Search for the cell housing the specified text and yield its [x, y] center coordinate. 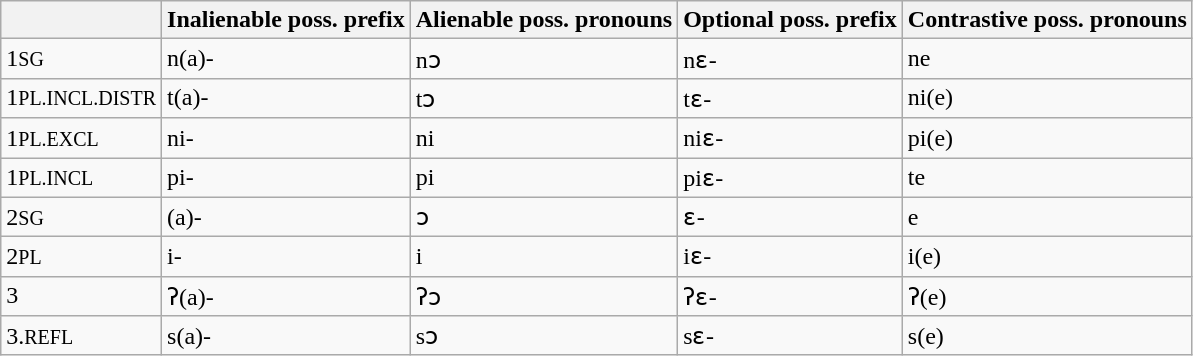
Contrastive poss. pronouns [1047, 20]
nɔ [544, 59]
sɛ- [790, 336]
Inalienable poss. prefix [286, 20]
i(e) [1047, 257]
piɛ- [790, 178]
i- [286, 257]
1PL.INCL [82, 178]
t(a)- [286, 98]
3.REFL [82, 336]
pi(e) [1047, 138]
te [1047, 178]
tɛ- [790, 98]
ʔɔ [544, 296]
niɛ- [790, 138]
n(a)- [286, 59]
Alienable poss. pronouns [544, 20]
s(a)- [286, 336]
iɛ- [790, 257]
e [1047, 217]
Optional poss. prefix [790, 20]
2PL [82, 257]
1SG [82, 59]
ni- [286, 138]
sɔ [544, 336]
i [544, 257]
ʔ(a)- [286, 296]
ɔ [544, 217]
3 [82, 296]
ni(e) [1047, 98]
1PL.INCL.DISTR [82, 98]
2SG [82, 217]
pi- [286, 178]
nɛ- [790, 59]
ʔ(e) [1047, 296]
ɛ- [790, 217]
(a)- [286, 217]
s(e) [1047, 336]
1PL.EXCL [82, 138]
pi [544, 178]
ʔɛ- [790, 296]
ni [544, 138]
ne [1047, 59]
tɔ [544, 98]
